Locate the cell with the specified text and output its [x, y] center coordinate. 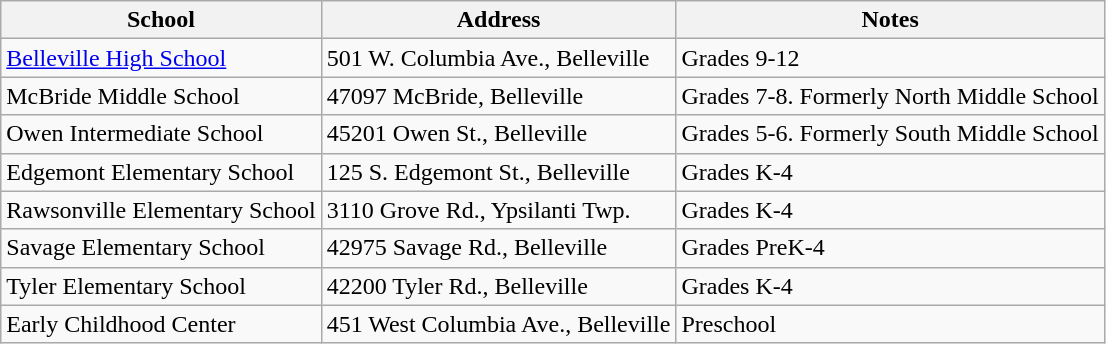
Owen Intermediate School [161, 134]
Tyler Elementary School [161, 286]
42975 Savage Rd., Belleville [498, 248]
Notes [890, 20]
Grades 7-8. Formerly North Middle School [890, 96]
Rawsonville Elementary School [161, 210]
Preschool [890, 324]
501 W. Columbia Ave., Belleville [498, 58]
Early Childhood Center [161, 324]
Savage Elementary School [161, 248]
Grades 5-6. Formerly South Middle School [890, 134]
Grades 9-12 [890, 58]
Address [498, 20]
Edgemont Elementary School [161, 172]
47097 McBride, Belleville [498, 96]
125 S. Edgemont St., Belleville [498, 172]
45201 Owen St., Belleville [498, 134]
McBride Middle School [161, 96]
Grades PreK-4 [890, 248]
451 West Columbia Ave., Belleville [498, 324]
42200 Tyler Rd., Belleville [498, 286]
3110 Grove Rd., Ypsilanti Twp. [498, 210]
Belleville High School [161, 58]
School [161, 20]
